Pinpoint the cell where the given text exists, returning its (x, y) midpoint coordinate. 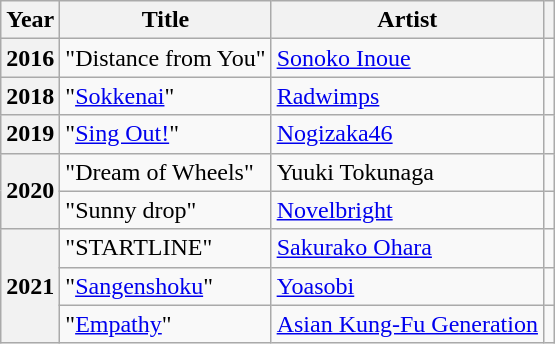
Sakurako Ohara (407, 248)
2020 (30, 191)
Yuuki Tokunaga (407, 172)
"STARTLINE" (166, 248)
"Sing Out!" (166, 134)
"Distance from You" (166, 58)
2021 (30, 286)
2016 (30, 58)
"Dream of Wheels" (166, 172)
"Sokkenai" (166, 96)
Radwimps (407, 96)
Novelbright (407, 210)
"Sangenshoku" (166, 286)
"Sunny drop" (166, 210)
Artist (407, 20)
"Empathy" (166, 324)
Sonoko Inoue (407, 58)
Yoasobi (407, 286)
Asian Kung-Fu Generation (407, 324)
Year (30, 20)
2019 (30, 134)
2018 (30, 96)
Nogizaka46 (407, 134)
Title (166, 20)
